Search for the cell housing the specified text and yield its (x, y) center coordinate. 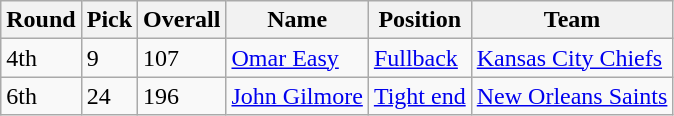
4th (41, 58)
196 (182, 96)
Tight end (420, 96)
Round (41, 20)
6th (41, 96)
John Gilmore (297, 96)
Name (297, 20)
Position (420, 20)
Omar Easy (297, 58)
Overall (182, 20)
24 (109, 96)
Kansas City Chiefs (572, 58)
New Orleans Saints (572, 96)
Team (572, 20)
Pick (109, 20)
Fullback (420, 58)
107 (182, 58)
9 (109, 58)
